Return the [X, Y] coordinate for the center point of the cell that contains the specified text.  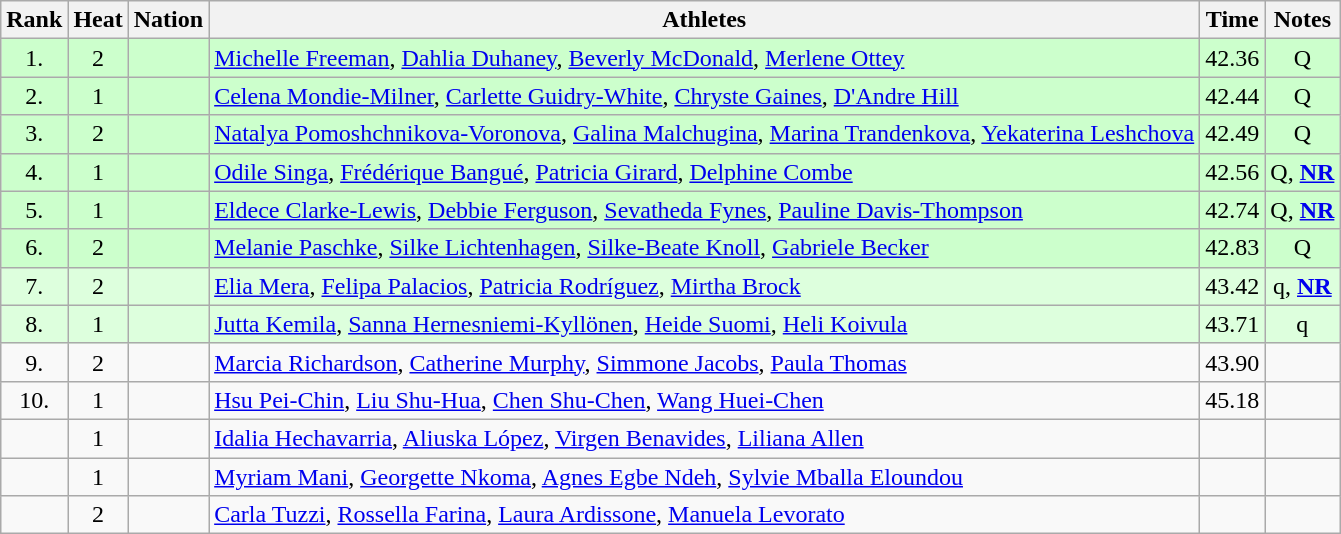
Eldece Clarke-Lewis, Debbie Ferguson, Sevatheda Fynes, Pauline Davis-Thompson [704, 210]
3. [34, 134]
42.56 [1232, 172]
8. [34, 324]
42.36 [1232, 58]
Jutta Kemila, Sanna Hernesniemi-Kyllönen, Heide Suomi, Heli Koivula [704, 324]
Athletes [704, 20]
Natalya Pomoshchnikova-Voronova, Galina Malchugina, Marina Trandenkova, Yekaterina Leshchova [704, 134]
Heat [98, 20]
Celena Mondie-Milner, Carlette Guidry-White, Chryste Gaines, D'Andre Hill [704, 96]
6. [34, 248]
42.49 [1232, 134]
q [1302, 324]
2. [34, 96]
Rank [34, 20]
Hsu Pei-Chin, Liu Shu-Hua, Chen Shu-Chen, Wang Huei-Chen [704, 400]
Idalia Hechavarria, Aliuska López, Virgen Benavides, Liliana Allen [704, 438]
10. [34, 400]
42.83 [1232, 248]
Notes [1302, 20]
43.71 [1232, 324]
Marcia Richardson, Catherine Murphy, Simmone Jacobs, Paula Thomas [704, 362]
42.44 [1232, 96]
9. [34, 362]
43.90 [1232, 362]
Michelle Freeman, Dahlia Duhaney, Beverly McDonald, Merlene Ottey [704, 58]
1. [34, 58]
Myriam Mani, Georgette Nkoma, Agnes Egbe Ndeh, Sylvie Mballa Eloundou [704, 477]
Melanie Paschke, Silke Lichtenhagen, Silke-Beate Knoll, Gabriele Becker [704, 248]
42.74 [1232, 210]
Odile Singa, Frédérique Bangué, Patricia Girard, Delphine Combe [704, 172]
q, NR [1302, 286]
Time [1232, 20]
Nation [168, 20]
Carla Tuzzi, Rossella Farina, Laura Ardissone, Manuela Levorato [704, 515]
43.42 [1232, 286]
7. [34, 286]
45.18 [1232, 400]
4. [34, 172]
5. [34, 210]
Elia Mera, Felipa Palacios, Patricia Rodríguez, Mirtha Brock [704, 286]
